For the text-containing cell, return its midpoint in (x, y) coordinate format. 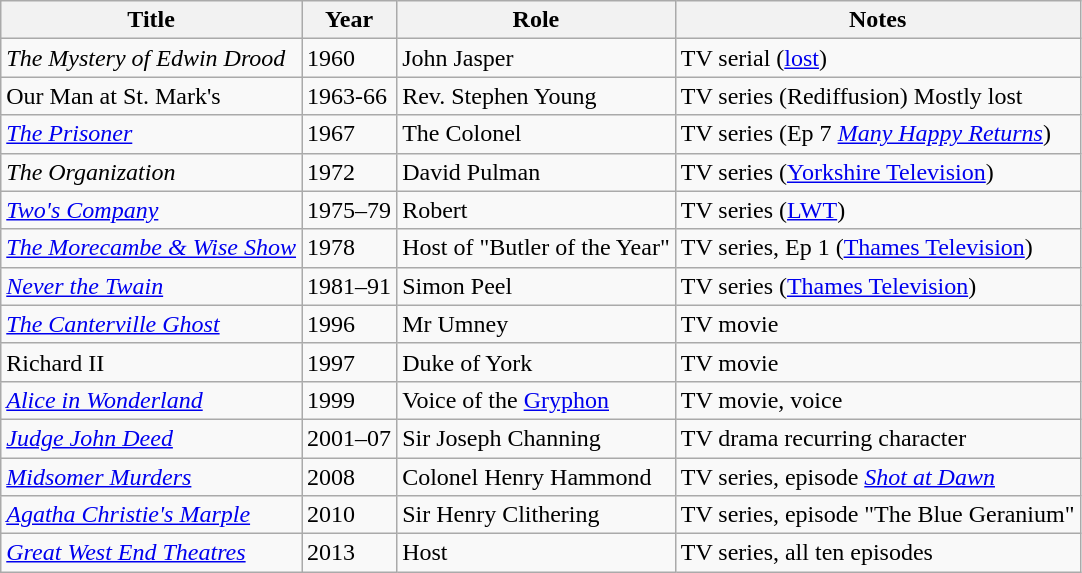
TV series, all ten episodes (878, 553)
The Morecambe & Wise Show (152, 248)
TV series (LWT) (878, 210)
The Canterville Ghost (152, 324)
TV series (Yorkshire Television) (878, 172)
1963-66 (350, 96)
Two's Company (152, 210)
Title (152, 20)
TV drama recurring character (878, 438)
TV series, Ep 1 (Thames Television) (878, 248)
Sir Henry Clithering (536, 515)
Colonel Henry Hammond (536, 477)
The Mystery of Edwin Drood (152, 58)
Judge John Deed (152, 438)
Great West End Theatres (152, 553)
Host (536, 553)
Voice of the Gryphon (536, 400)
2013 (350, 553)
1999 (350, 400)
Mr Umney (536, 324)
Sir Joseph Channing (536, 438)
Year (350, 20)
1972 (350, 172)
1996 (350, 324)
TV series, episode "The Blue Geranium" (878, 515)
TV series, episode Shot at Dawn (878, 477)
Robert (536, 210)
TV series (Rediffusion) Mostly lost (878, 96)
1967 (350, 134)
1997 (350, 362)
The Prisoner (152, 134)
Agatha Christie's Marple (152, 515)
Host of "Butler of the Year" (536, 248)
1975–79 (350, 210)
Midsomer Murders (152, 477)
2001–07 (350, 438)
The Colonel (536, 134)
Rev. Stephen Young (536, 96)
The Organization (152, 172)
Notes (878, 20)
1978 (350, 248)
Duke of York (536, 362)
Never the Twain (152, 286)
John Jasper (536, 58)
TV movie, voice (878, 400)
TV series (Thames Television) (878, 286)
1981–91 (350, 286)
TV serial (lost) (878, 58)
Richard II (152, 362)
1960 (350, 58)
2010 (350, 515)
TV series (Ep 7 Many Happy Returns) (878, 134)
Role (536, 20)
David Pulman (536, 172)
Alice in Wonderland (152, 400)
2008 (350, 477)
Our Man at St. Mark's (152, 96)
Simon Peel (536, 286)
